Output the (x, y) coordinate of the center of the cell containing the given text.  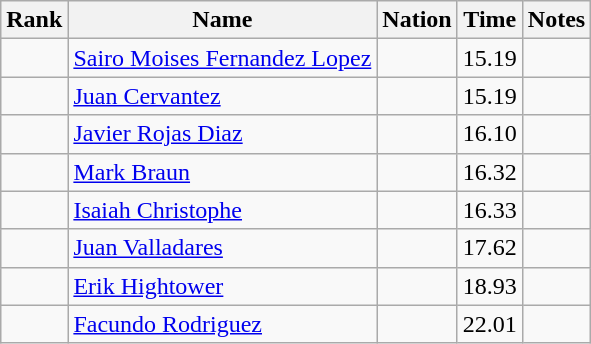
17.62 (490, 248)
Juan Cervantez (222, 96)
Name (222, 20)
Rank (34, 20)
16.10 (490, 134)
Isaiah Christophe (222, 210)
Notes (556, 20)
Javier Rojas Diaz (222, 134)
Erik Hightower (222, 286)
Facundo Rodriguez (222, 324)
Mark Braun (222, 172)
16.33 (490, 210)
18.93 (490, 286)
16.32 (490, 172)
Juan Valladares (222, 248)
Nation (417, 20)
22.01 (490, 324)
Time (490, 20)
Sairo Moises Fernandez Lopez (222, 58)
